Provide the [X, Y] coordinate of the cell's center where the given text is located.  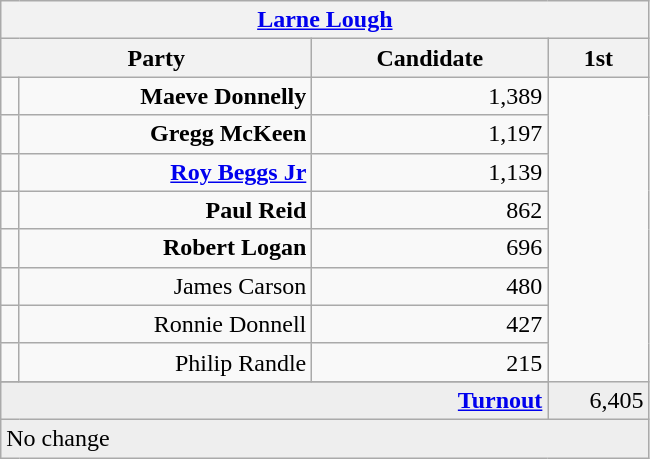
No change [325, 438]
Party [156, 58]
480 [430, 286]
Paul Reid [166, 210]
1,389 [430, 96]
Larne Lough [325, 20]
Robert Logan [166, 248]
Philip Randle [166, 362]
Gregg McKeen [166, 134]
427 [430, 324]
215 [430, 362]
Ronnie Donnell [166, 324]
Roy Beggs Jr [166, 172]
Maeve Donnelly [166, 96]
1st [598, 58]
1,139 [430, 172]
6,405 [598, 400]
Candidate [430, 58]
Turnout [274, 400]
James Carson [166, 286]
1,197 [430, 134]
862 [430, 210]
696 [430, 248]
